Output the [x, y] coordinate of the center of the cell containing the given text.  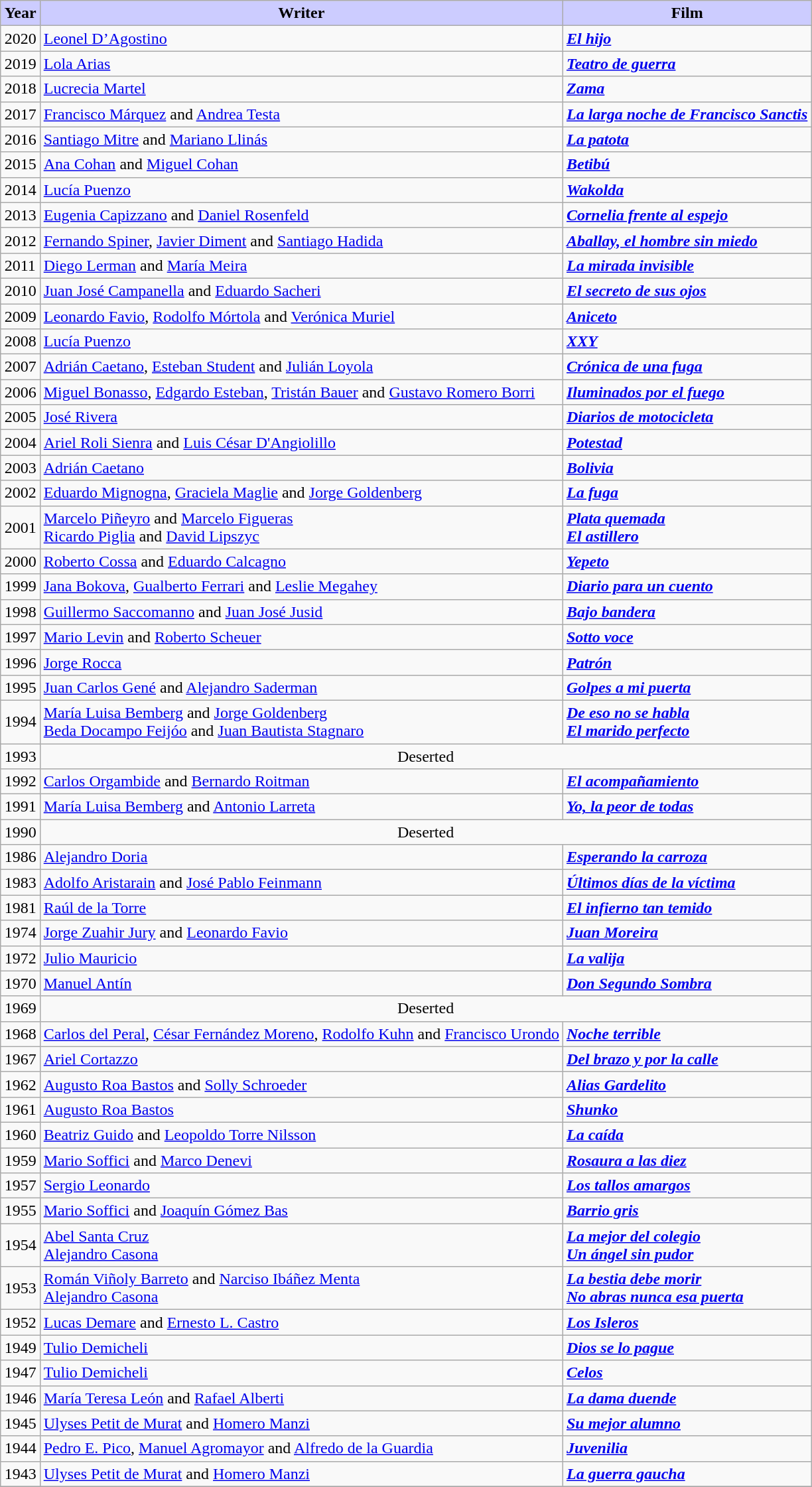
2017 [20, 114]
2005 [20, 417]
1960 [20, 1135]
Patrón [687, 662]
Potestad [687, 443]
Year [20, 13]
2018 [20, 89]
Sergio Leonardo [301, 1186]
1974 [20, 933]
La caída [687, 1135]
La bestia debe morirNo abras nunca esa puerta [687, 1289]
Cornelia frente al espejo [687, 215]
1981 [20, 908]
De eso no se hablaEl marido perfecto [687, 722]
Dios se lo pague [687, 1348]
2004 [20, 443]
1996 [20, 662]
Abel Santa CruzAlejandro Casona [301, 1245]
2016 [20, 139]
2003 [20, 468]
Últimos días de la víctima [687, 883]
Del brazo y por la calle [687, 1059]
2015 [20, 165]
Golpes a mi puerta [687, 687]
Marcelo Piñeyro and Marcelo FiguerasRicardo Piglia and David Lipszyc [301, 527]
Leonardo Favio, Rodolfo Mórtola and Verónica Muriel [301, 317]
2012 [20, 240]
1959 [20, 1161]
Manuel Antín [301, 983]
1952 [20, 1322]
Román Viñoly Barreto and Narciso Ibáñez MentaAlejandro Casona [301, 1289]
Yo, la peor de todas [687, 807]
1994 [20, 722]
Writer [301, 13]
Bolivia [687, 468]
Zama [687, 89]
Pedro E. Pico, Manuel Agromayor and Alfredo de la Guardia [301, 1449]
Celos [687, 1373]
Aniceto [687, 317]
1992 [20, 782]
Diego Lerman and María Meira [301, 265]
La patota [687, 139]
La fuga [687, 493]
Ariel Cortazzo [301, 1059]
1944 [20, 1449]
Jana Bokova, Gualberto Ferrari and Leslie Megahey [301, 587]
Rosaura a las diez [687, 1161]
Su mejor alumno [687, 1423]
Carlos del Peral, César Fernández Moreno, Rodolfo Kuhn and Francisco Urondo [301, 1034]
2006 [20, 392]
Ariel Roli Sienra and Luis César D'Angiolillo [301, 443]
Alejandro Doria [301, 857]
1991 [20, 807]
Mario Levin and Roberto Scheuer [301, 637]
Film [687, 13]
1995 [20, 687]
Francisco Márquez and Andrea Testa [301, 114]
1947 [20, 1373]
1972 [20, 958]
Noche terrible [687, 1034]
2010 [20, 291]
Juan Moreira [687, 933]
1946 [20, 1398]
1968 [20, 1034]
La mirada invisible [687, 265]
Teatro de guerra [687, 64]
La mejor del colegioUn ángel sin pudor [687, 1245]
Esperando la carroza [687, 857]
2019 [20, 64]
Bajo bandera [687, 612]
Barrio gris [687, 1211]
2013 [20, 215]
1949 [20, 1348]
Miguel Bonasso, Edgardo Esteban, Tristán Bauer and Gustavo Romero Borri [301, 392]
Juvenilia [687, 1449]
1983 [20, 883]
1999 [20, 587]
El infierno tan temido [687, 908]
2007 [20, 367]
Julio Mauricio [301, 958]
María Luisa Bemberg and Antonio Larreta [301, 807]
Don Segundo Sombra [687, 983]
1986 [20, 857]
2008 [20, 342]
1961 [20, 1109]
Fernando Spiner, Javier Diment and Santiago Hadida [301, 240]
Yepeto [687, 561]
1962 [20, 1084]
Betibú [687, 165]
2011 [20, 265]
1954 [20, 1245]
Santiago Mitre and Mariano Llinás [301, 139]
2014 [20, 190]
1993 [20, 756]
Iluminados por el fuego [687, 392]
El acompañamiento [687, 782]
Mario Soffici and Joaquín Gómez Bas [301, 1211]
2000 [20, 561]
2009 [20, 317]
1997 [20, 637]
Sotto voce [687, 637]
Lola Arias [301, 64]
1967 [20, 1059]
Plata quemadaEl astillero [687, 527]
Eugenia Capizzano and Daniel Rosenfeld [301, 215]
La dama duende [687, 1398]
Mario Soffici and Marco Denevi [301, 1161]
Los tallos amargos [687, 1186]
1970 [20, 983]
Wakolda [687, 190]
Jorge Zuahir Jury and Leonardo Favio [301, 933]
1998 [20, 612]
Beatriz Guido and Leopoldo Torre Nilsson [301, 1135]
Juan José Campanella and Eduardo Sacheri [301, 291]
María Luisa Bemberg and Jorge GoldenbergBeda Docampo Feijóo and Juan Bautista Stagnaro [301, 722]
Guillermo Saccomanno and Juan José Jusid [301, 612]
La valija [687, 958]
1953 [20, 1289]
Diario para un cuento [687, 587]
Lucas Demare and Ernesto L. Castro [301, 1322]
Leonel D’Agostino [301, 38]
Ana Cohan and Miguel Cohan [301, 165]
Carlos Orgambide and Bernardo Roitman [301, 782]
La guerra gaucha [687, 1474]
La larga noche de Francisco Sanctis [687, 114]
Eduardo Mignogna, Graciela Maglie and Jorge Goldenberg [301, 493]
Augusto Roa Bastos and Solly Schroeder [301, 1084]
XXY [687, 342]
1969 [20, 1009]
2001 [20, 527]
Adolfo Aristarain and José Pablo Feinmann [301, 883]
El secreto de sus ojos [687, 291]
2020 [20, 38]
María Teresa León and Rafael Alberti [301, 1398]
Roberto Cossa and Eduardo Calcagno [301, 561]
Diarios de motocicleta [687, 417]
Augusto Roa Bastos [301, 1109]
José Rivera [301, 417]
Crónica de una fuga [687, 367]
Shunko [687, 1109]
2002 [20, 493]
Adrián Caetano [301, 468]
Jorge Rocca [301, 662]
Juan Carlos Gené and Alejandro Saderman [301, 687]
1945 [20, 1423]
Alias Gardelito [687, 1084]
1990 [20, 832]
1943 [20, 1474]
El hijo [687, 38]
1957 [20, 1186]
Los Isleros [687, 1322]
Raúl de la Torre [301, 908]
Adrián Caetano, Esteban Student and Julián Loyola [301, 367]
Aballay, el hombre sin miedo [687, 240]
Lucrecia Martel [301, 89]
1955 [20, 1211]
